From the cell containing the given text, extract its center point as [X, Y] coordinate. 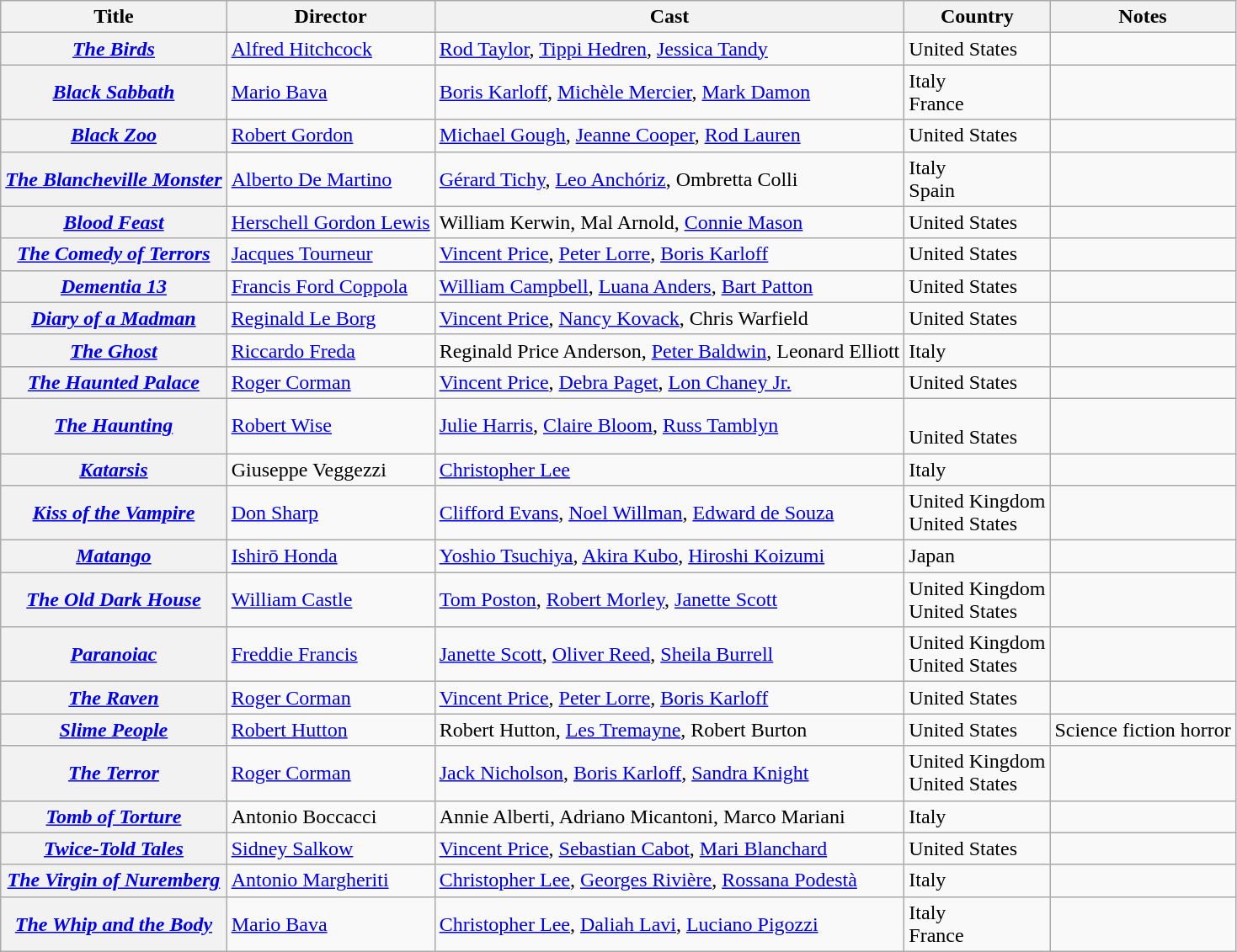
Paranoiac [114, 655]
Kiss of the Vampire [114, 513]
Alfred Hitchcock [330, 49]
The Haunting [114, 426]
The Comedy of Terrors [114, 254]
Science fiction horror [1143, 730]
Jacques Tourneur [330, 254]
The Haunted Palace [114, 382]
Robert Hutton, Les Tremayne, Robert Burton [669, 730]
Robert Hutton [330, 730]
The Whip and the Body [114, 924]
The Old Dark House [114, 599]
Vincent Price, Nancy Kovack, Chris Warfield [669, 318]
The Birds [114, 49]
Christopher Lee, Daliah Lavi, Luciano Pigozzi [669, 924]
Country [977, 17]
William Campbell, Luana Anders, Bart Patton [669, 286]
Jack Nicholson, Boris Karloff, Sandra Knight [669, 773]
Director [330, 17]
Vincent Price, Debra Paget, Lon Chaney Jr. [669, 382]
The Raven [114, 698]
Annie Alberti, Adriano Micantoni, Marco Mariani [669, 816]
Slime People [114, 730]
Christopher Lee, Georges Rivière, Rossana Podestà [669, 880]
Francis Ford Coppola [330, 286]
Black Sabbath [114, 93]
Dementia 13 [114, 286]
Tom Poston, Robert Morley, Janette Scott [669, 599]
The Terror [114, 773]
Matango [114, 556]
Notes [1143, 17]
Michael Gough, Jeanne Cooper, Rod Lauren [669, 136]
Black Zoo [114, 136]
Twice-Told Tales [114, 848]
Japan [977, 556]
Robert Wise [330, 426]
Janette Scott, Oliver Reed, Sheila Burrell [669, 655]
Riccardo Freda [330, 350]
William Kerwin, Mal Arnold, Connie Mason [669, 222]
Katarsis [114, 469]
Herschell Gordon Lewis [330, 222]
Alberto De Martino [330, 178]
Antonio Boccacci [330, 816]
Antonio Margheriti [330, 880]
Giuseppe Veggezzi [330, 469]
Christopher Lee [669, 469]
Reginald Le Borg [330, 318]
Clifford Evans, Noel Willman, Edward de Souza [669, 513]
The Blancheville Monster [114, 178]
Gérard Tichy, Leo Anchóriz, Ombretta Colli [669, 178]
Vincent Price, Sebastian Cabot, Mari Blanchard [669, 848]
Ishirō Honda [330, 556]
Title [114, 17]
Sidney Salkow [330, 848]
Julie Harris, Claire Bloom, Russ Tamblyn [669, 426]
Diary of a Madman [114, 318]
Blood Feast [114, 222]
Boris Karloff, Michèle Mercier, Mark Damon [669, 93]
Rod Taylor, Tippi Hedren, Jessica Tandy [669, 49]
The Virgin of Nuremberg [114, 880]
Robert Gordon [330, 136]
Tomb of Torture [114, 816]
Reginald Price Anderson, Peter Baldwin, Leonard Elliott [669, 350]
Cast [669, 17]
Don Sharp [330, 513]
Yoshio Tsuchiya, Akira Kubo, Hiroshi Koizumi [669, 556]
The Ghost [114, 350]
Freddie Francis [330, 655]
William Castle [330, 599]
ItalySpain [977, 178]
